Return the (X, Y) coordinate for the center point of the cell that contains the specified text.  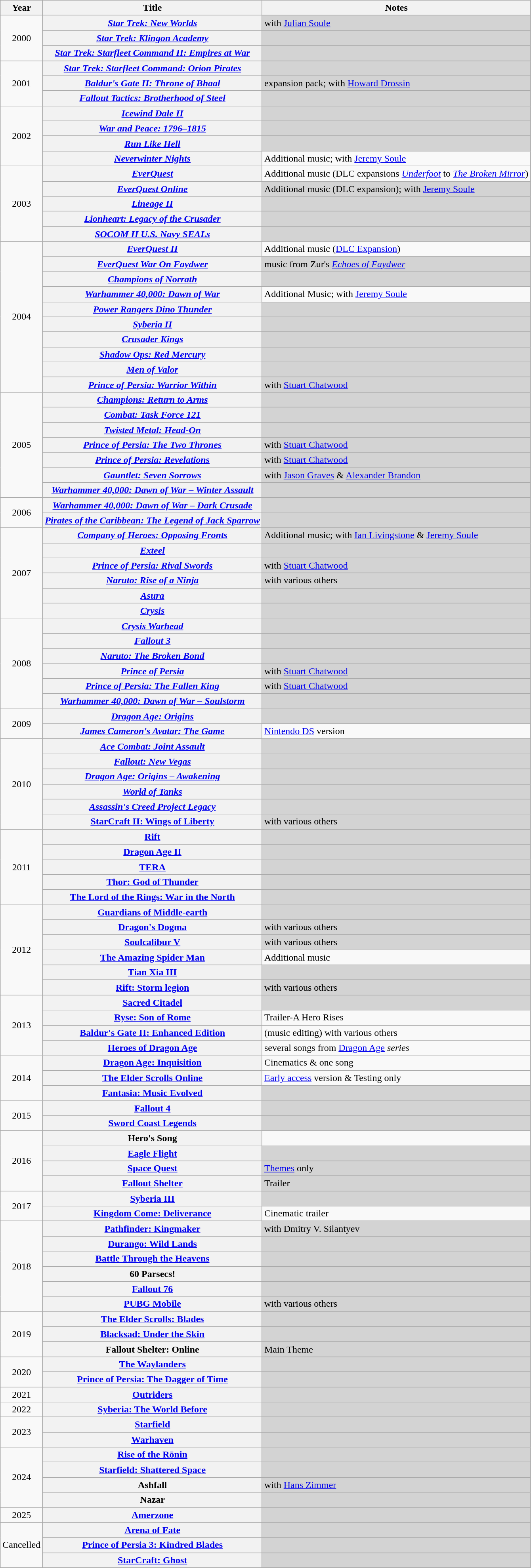
Trailer (396, 1184)
The Elder Scrolls: Blades (153, 1319)
Crysis Warhead (153, 626)
Hero's Song (153, 1138)
Crysis (153, 611)
Kingdom Come: Deliverance (153, 1214)
Run Like Hell (153, 143)
Year (21, 8)
Title (153, 8)
Additional music (DLC expansions Underfoot to The Broken Mirror) (396, 173)
2025 (21, 1515)
2009 (21, 724)
Syberia II (153, 324)
Fallout Tactics: Brotherhood of Steel (153, 98)
music from Zur's Echoes of Faydwer (396, 264)
Syberia: The World Before (153, 1410)
Prince of Persia: The Two Thrones (153, 445)
2003 (21, 204)
Champions of Norrath (153, 279)
The Amazing Spider Man (153, 957)
Prince of Persia: The Dagger of Time (153, 1379)
Nazar (153, 1500)
2024 (21, 1477)
StarCraft II: Wings of Liberty (153, 822)
Asura (153, 596)
The Elder Scrolls Online (153, 1078)
Outriders (153, 1394)
StarCraft: Ghost (153, 1560)
2011 (21, 867)
James Cameron's Avatar: The Game (153, 731)
Naruto: The Broken Bond (153, 656)
Soulcalibur V (153, 942)
2019 (21, 1334)
Prince of Persia: Revelations (153, 460)
Prince of Persia: Rival Swords (153, 565)
2021 (21, 1394)
Fallout 76 (153, 1289)
Trailer-A Hero Rises (396, 1018)
Prince of Persia 3: Kindred Blades (153, 1545)
Early access version & Testing only (396, 1078)
2012 (21, 950)
Amerzone (153, 1515)
Fallout 3 (153, 641)
Men of Valor (153, 369)
Blacksad: Under the Skin (153, 1334)
with Dmitry V. Silantyev (396, 1229)
Additional Music; with Jeremy Soule (396, 294)
Thor: God of Thunder (153, 882)
EverQuest (153, 173)
several songs from Dragon Age series (396, 1048)
2023 (21, 1432)
Additional music; with Jeremy Soule (396, 158)
2014 (21, 1078)
Additional music (396, 957)
Sword Coast Legends (153, 1123)
Baldur's Gate II: Throne of Bhaal (153, 83)
Dragon Age: Origins (153, 716)
Space Quest (153, 1168)
2013 (21, 1025)
Dragon Age II (153, 852)
Durango: Wild Lands (153, 1244)
2002 (21, 136)
Dragon Age: Inquisition (153, 1063)
2000 (21, 38)
Notes (396, 8)
War and Peace: 1796–1815 (153, 128)
Star Trek: Starfleet Command: Orion Pirates (153, 68)
Cinematic trailer (396, 1214)
EverQuest II (153, 249)
Cinematics & one song (396, 1063)
Main Theme (396, 1349)
Heroes of Dragon Age (153, 1048)
Additional music (DLC expansion); with Jeremy Soule (396, 189)
SOCOM II U.S. Navy SEALs (153, 234)
Warhaven (153, 1440)
Warhammer 40,000: Dawn of War – Dark Crusade (153, 505)
2005 (21, 445)
Baldur's Gate II: Enhanced Edition (153, 1033)
Star Trek: Klingon Academy (153, 38)
2008 (21, 663)
2022 (21, 1410)
Fantasia: Music Evolved (153, 1093)
Syberia III (153, 1199)
2016 (21, 1161)
Exteel (153, 550)
Gauntlet: Seven Sorrows (153, 475)
Star Trek: New Worlds (153, 23)
Eagle Flight (153, 1153)
Crusader Kings (153, 339)
with Julian Soule (396, 23)
Prince of Persia (153, 671)
Shadow Ops: Red Mercury (153, 354)
Champions: Return to Arms (153, 400)
Ryse: Son of Rome (153, 1018)
Pathfinder: Kingmaker (153, 1229)
Nintendo DS version (396, 731)
expansion pack; with Howard Drossin (396, 83)
Fallout: New Vegas (153, 761)
World of Tanks (153, 792)
Rise of the Rōnin (153, 1455)
Dragon's Dogma (153, 927)
Warhammer 40,000: Dawn of War – Soulstorm (153, 701)
60 Parsecs! (153, 1274)
with Hans Zimmer (396, 1485)
Warhammer 40,000: Dawn of War (153, 294)
Lionheart: Legacy of the Crusader (153, 219)
2010 (21, 784)
The Waylanders (153, 1364)
Rift: Storm legion (153, 988)
EverQuest Online (153, 189)
Rift (153, 837)
The Lord of the Rings: War in the North (153, 897)
Additional music; with Ian Livingstone & Jeremy Soule (396, 535)
Additional music (DLC Expansion) (396, 249)
Pirates of the Caribbean: The Legend of Jack Sparrow (153, 520)
Company of Heroes: Opposing Fronts (153, 535)
Starfield (153, 1425)
2006 (21, 513)
Neverwinter Nights (153, 158)
Prince of Persia: The Fallen King (153, 686)
Themes only (396, 1168)
PUBG Mobile (153, 1304)
Icewind Dale II (153, 113)
Twisted Metal: Head-On (153, 430)
Guardians of Middle-earth (153, 912)
2015 (21, 1115)
Naruto: Rise of a Ninja (153, 580)
(music editing) with various others (396, 1033)
Ashfall (153, 1485)
2018 (21, 1266)
2020 (21, 1372)
Ace Combat: Joint Assault (153, 746)
Assassin's Creed Project Legacy (153, 807)
with Jason Graves & Alexander Brandon (396, 475)
Sacred Citadel (153, 1003)
Power Rangers Dino Thunder (153, 309)
Cancelled (21, 1545)
Battle Through the Heavens (153, 1259)
Fallout Shelter (153, 1184)
Dragon Age: Origins – Awakening (153, 776)
2017 (21, 1206)
Tian Xia III (153, 972)
Fallout 4 (153, 1108)
Star Trek: Starfleet Command II: Empires at War (153, 53)
2001 (21, 83)
Starfield: Shattered Space (153, 1470)
TERA (153, 867)
Warhammer 40,000: Dawn of War – Winter Assault (153, 490)
Arena of Fate (153, 1530)
Fallout Shelter: Online (153, 1349)
2004 (21, 317)
2007 (21, 573)
Lineage II (153, 204)
EverQuest War On Faydwer (153, 264)
Combat: Task Force 121 (153, 415)
Prince of Persia: Warrior Within (153, 384)
